Return the (X, Y) coordinate for the center point of the cell that contains the specified text.  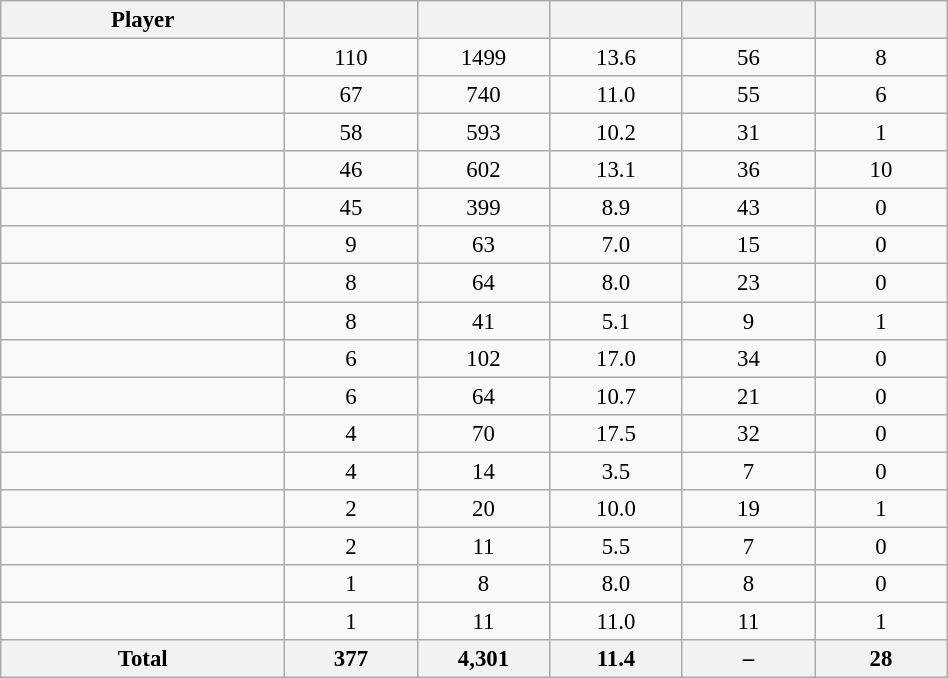
8.9 (616, 208)
63 (483, 245)
32 (748, 433)
70 (483, 433)
10.0 (616, 509)
Total (143, 659)
34 (748, 358)
4,301 (483, 659)
102 (483, 358)
17.5 (616, 433)
5.1 (616, 321)
13.1 (616, 170)
10.7 (616, 396)
36 (748, 170)
– (748, 659)
67 (351, 95)
3.5 (616, 471)
593 (483, 133)
13.6 (616, 58)
377 (351, 659)
740 (483, 95)
10.2 (616, 133)
20 (483, 509)
15 (748, 245)
14 (483, 471)
7.0 (616, 245)
55 (748, 95)
45 (351, 208)
23 (748, 283)
21 (748, 396)
28 (882, 659)
10 (882, 170)
46 (351, 170)
1499 (483, 58)
31 (748, 133)
602 (483, 170)
56 (748, 58)
5.5 (616, 546)
17.0 (616, 358)
11.4 (616, 659)
41 (483, 321)
43 (748, 208)
58 (351, 133)
19 (748, 509)
Player (143, 20)
399 (483, 208)
110 (351, 58)
